Extract the (X, Y) coordinate from the center of the cell holding the provided text.  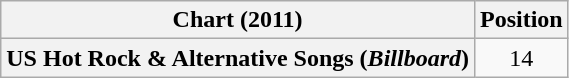
Position (521, 20)
Chart (2011) (238, 20)
14 (521, 58)
US Hot Rock & Alternative Songs (Billboard) (238, 58)
